Pinpoint the cell where the given text exists, returning its (X, Y) midpoint coordinate. 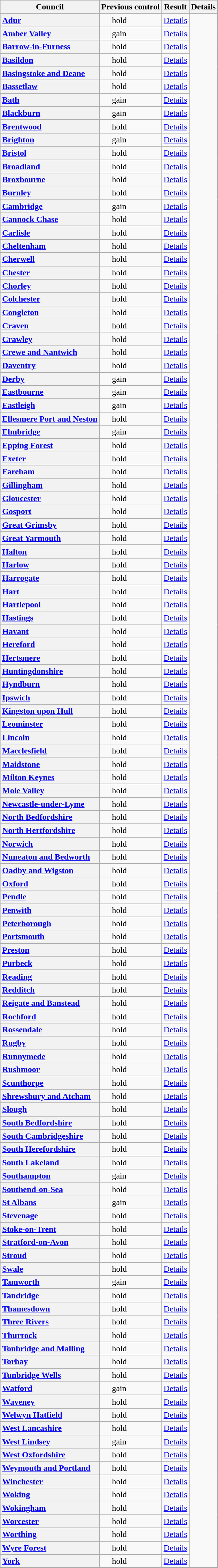
Stroud (50, 1256)
Hyndburn (50, 684)
Southampton (50, 1176)
Crawley (50, 339)
Tonbridge and Malling (50, 1348)
Winchester (50, 1481)
Colchester (50, 299)
Peterborough (50, 923)
Fareham (50, 472)
Wokingham (50, 1508)
Hertsmere (50, 658)
Norwich (50, 844)
Gosport (50, 512)
Burnley (50, 193)
Oxford (50, 884)
Reading (50, 976)
Lincoln (50, 737)
Huntingdonshire (50, 671)
Eastleigh (50, 406)
Crewe and Nantwich (50, 352)
Newcastle-under-Lyme (50, 804)
Rushmoor (50, 1070)
Weymouth and Portland (50, 1468)
Broxbourne (50, 180)
Southend-on-Sea (50, 1189)
Woking (50, 1495)
Purbeck (50, 963)
Penwith (50, 910)
Pendle (50, 897)
Nuneaton and Bedworth (50, 857)
Tandridge (50, 1295)
Milton Keynes (50, 777)
Worcester (50, 1521)
Slough (50, 1109)
Great Yarmouth (50, 538)
Hereford (50, 645)
Gillingham (50, 485)
Cherwell (50, 259)
Scunthorpe (50, 1083)
Runnymede (50, 1056)
West Lancashire (50, 1428)
Stratford-on-Avon (50, 1242)
North Bedfordshire (50, 817)
Cannock Chase (50, 220)
Chorley (50, 286)
Welwyn Hatfield (50, 1415)
Previous control (130, 7)
Brentwood (50, 126)
South Herefordshire (50, 1149)
Stevenage (50, 1216)
Reigate and Banstead (50, 1003)
Stoke-on-Trent (50, 1229)
Three Rivers (50, 1322)
Worthing (50, 1534)
Craven (50, 326)
West Lindsey (50, 1442)
Harlow (50, 565)
Cambridge (50, 206)
Derby (50, 379)
St Albans (50, 1202)
Amber Valley (50, 34)
Blackburn (50, 113)
Thamesdown (50, 1309)
Oadby and Wigston (50, 870)
Adur (50, 20)
Mole Valley (50, 790)
Halton (50, 551)
Hastings (50, 618)
Maidstone (50, 764)
Watford (50, 1388)
Ipswich (50, 698)
Council (50, 7)
Torbay (50, 1362)
Bath (50, 100)
South Bedfordshire (50, 1123)
West Oxfordshire (50, 1455)
Redditch (50, 990)
Kingston upon Hull (50, 711)
Cheltenham (50, 246)
Portsmouth (50, 937)
Wyre Forest (50, 1548)
Swale (50, 1269)
Great Grimsby (50, 525)
Epping Forest (50, 445)
Brighton (50, 140)
Harrogate (50, 578)
Congleton (50, 312)
Broadland (50, 166)
York (50, 1561)
Bristol (50, 153)
Thurrock (50, 1335)
Result (176, 7)
Tunbridge Wells (50, 1375)
Basingstoke and Deane (50, 73)
Preston (50, 950)
Elmbridge (50, 432)
Waveney (50, 1402)
Chester (50, 273)
Shrewsbury and Atcham (50, 1096)
Macclesfield (50, 751)
Rugby (50, 1043)
Tamworth (50, 1282)
Ellesmere Port and Neston (50, 419)
Leominster (50, 724)
Hartlepool (50, 605)
Hart (50, 592)
South Lakeland (50, 1162)
Barrow-in-Furness (50, 47)
Rossendale (50, 1030)
North Hertfordshire (50, 831)
Carlisle (50, 233)
Eastbourne (50, 392)
Gloucester (50, 498)
Bassetlaw (50, 87)
Rochford (50, 1017)
Basildon (50, 60)
Daventry (50, 365)
Havant (50, 631)
South Cambridgeshire (50, 1136)
Exeter (50, 459)
